Determine the (x, y) coordinate at the center of the cell enclosing the given text.  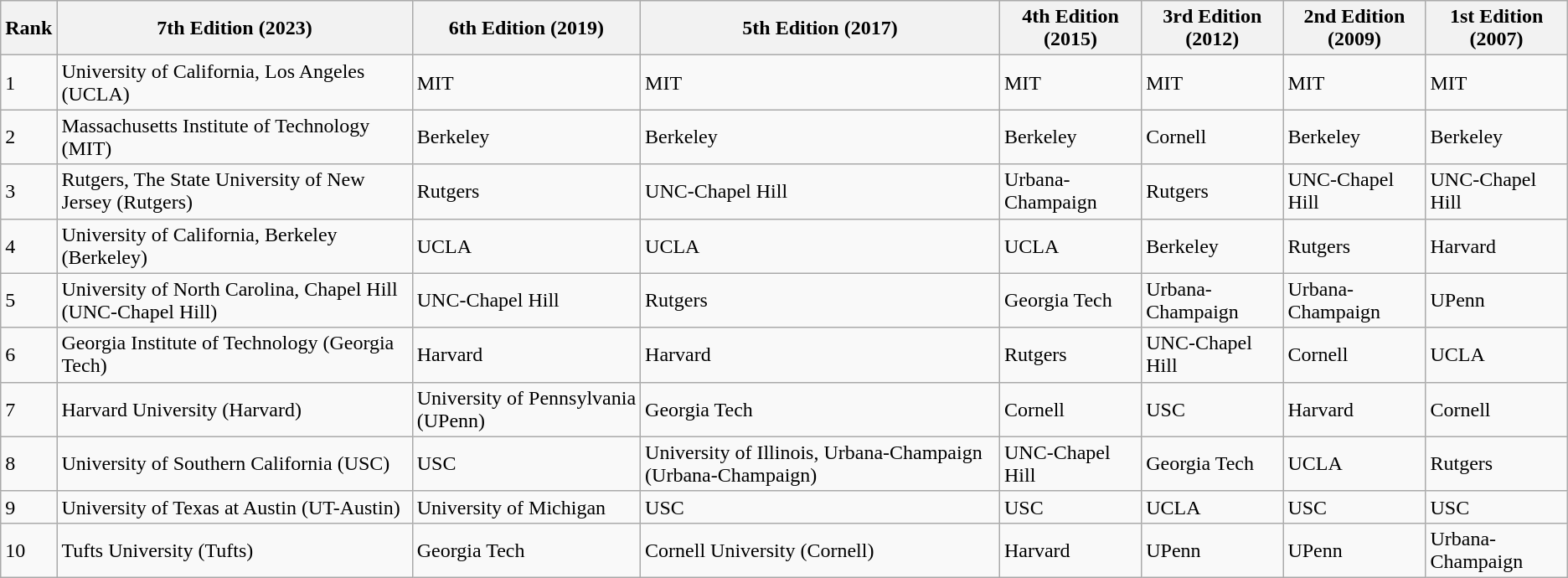
2 (28, 137)
1 (28, 82)
6 (28, 355)
University of Southern California (USC) (235, 464)
5 (28, 300)
University of North Carolina, Chapel Hill (UNC-Chapel Hill) (235, 300)
University of Pennsylvania (UPenn) (526, 409)
5th Edition (2017) (821, 28)
10 (28, 550)
Tufts University (Tufts) (235, 550)
1st Edition (2007) (1496, 28)
4th Edition (2015) (1070, 28)
7 (28, 409)
Massachusetts Institute of Technology (MIT) (235, 137)
Georgia Institute of Technology (Georgia Tech) (235, 355)
3rd Edition (2012) (1213, 28)
University of California, Los Angeles (UCLA) (235, 82)
University of Texas at Austin (UT-Austin) (235, 507)
9 (28, 507)
6th Edition (2019) (526, 28)
Cornell University (Cornell) (821, 550)
Harvard University (Harvard) (235, 409)
4 (28, 246)
2nd Edition (2009) (1354, 28)
8 (28, 464)
University of California, Berkeley (Berkeley) (235, 246)
University of Michigan (526, 507)
3 (28, 191)
Rank (28, 28)
7th Edition (2023) (235, 28)
University of Illinois, Urbana-Champaign (Urbana-Champaign) (821, 464)
Rutgers, The State University of New Jersey (Rutgers) (235, 191)
